Return the [X, Y] coordinate for the center point of the cell that contains the specified text.  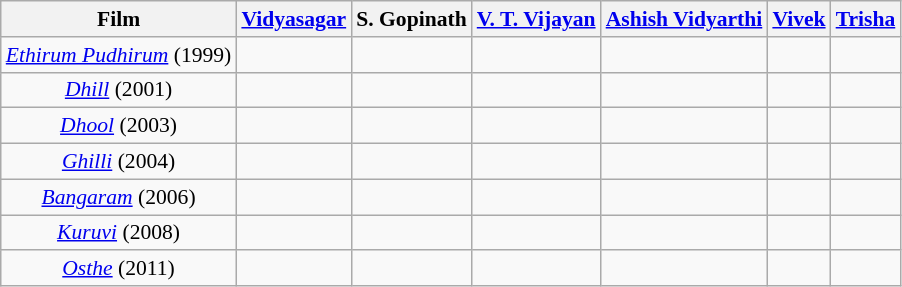
Ghilli (2004) [119, 162]
V. T. Vijayan [536, 19]
Trisha [866, 19]
Kuruvi (2008) [119, 233]
Ashish Vidyarthi [684, 19]
Vidyasagar [294, 19]
Vivek [798, 19]
Dhool (2003) [119, 126]
Dhill (2001) [119, 90]
Osthe (2011) [119, 269]
Ethirum Pudhirum (1999) [119, 55]
S. Gopinath [412, 19]
Film [119, 19]
Bangaram (2006) [119, 197]
